Capture the cell that displays the provided text and extract its (x, y) central coordinate. 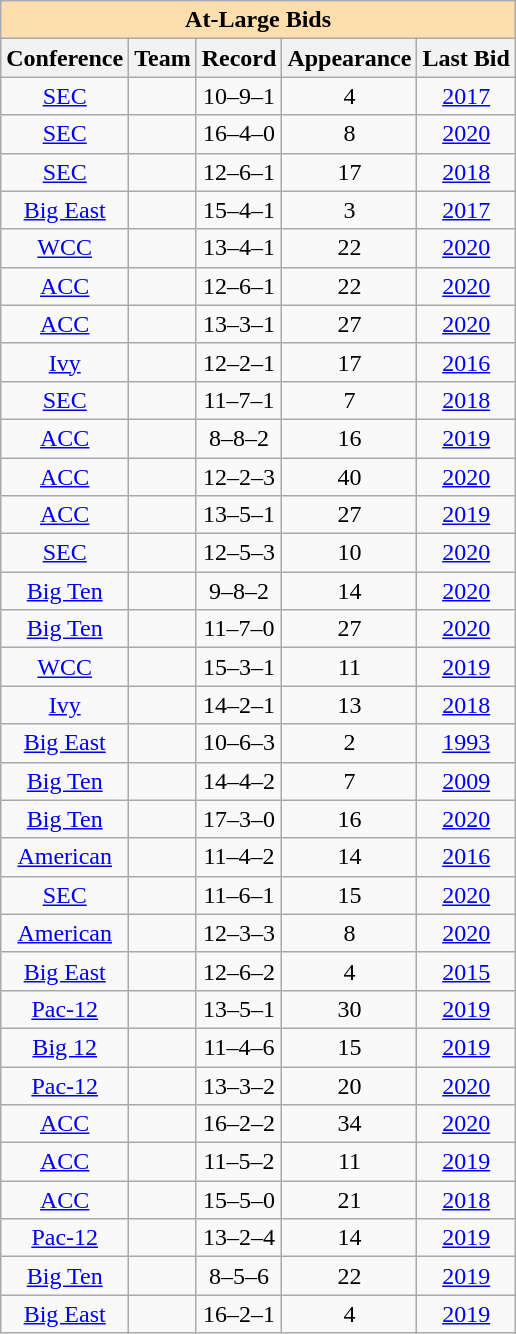
2 (350, 743)
13 (350, 705)
1993 (466, 743)
10–6–3 (239, 743)
8–8–2 (239, 438)
Last Bid (466, 58)
2015 (466, 971)
15–4–1 (239, 210)
12–5–3 (239, 553)
14–2–1 (239, 705)
14–4–2 (239, 781)
Record (239, 58)
17–3–0 (239, 819)
30 (350, 1009)
9–8–2 (239, 591)
Big 12 (65, 1047)
16–2–1 (239, 1314)
15–5–0 (239, 1200)
12–2–1 (239, 362)
11–4–6 (239, 1047)
13–2–4 (239, 1238)
21 (350, 1200)
8–5–6 (239, 1276)
Appearance (350, 58)
Conference (65, 58)
11–7–0 (239, 629)
16–4–0 (239, 134)
20 (350, 1085)
12–3–3 (239, 933)
40 (350, 477)
3 (350, 210)
13–4–1 (239, 248)
Team (163, 58)
15–3–1 (239, 667)
13–3–2 (239, 1085)
16–2–2 (239, 1124)
10–9–1 (239, 96)
12–6–2 (239, 971)
10 (350, 553)
13–3–1 (239, 324)
At-Large Bids (258, 20)
12–2–3 (239, 477)
11–7–1 (239, 400)
34 (350, 1124)
11–4–2 (239, 857)
2009 (466, 781)
11–5–2 (239, 1162)
11–6–1 (239, 895)
